Pinpoint the cell where the given text exists, returning its [x, y] midpoint coordinate. 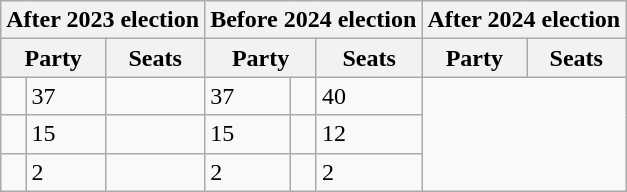
After 2023 election [103, 20]
40 [368, 96]
12 [368, 134]
After 2024 election [524, 20]
Before 2024 election [314, 20]
